Capture the cell that displays the provided text and extract its [x, y] central coordinate. 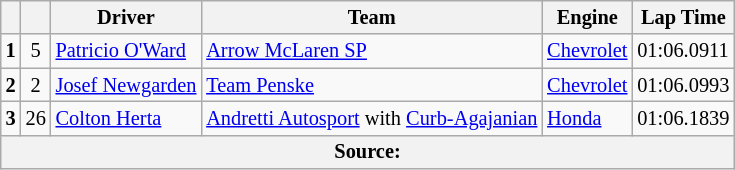
Patricio O'Ward [126, 51]
Source: [368, 152]
1 [11, 51]
3 [11, 118]
01:06.0911 [683, 51]
01:06.1839 [683, 118]
Engine [587, 17]
Josef Newgarden [126, 85]
5 [36, 51]
Team [372, 17]
Driver [126, 17]
Honda [587, 118]
Colton Herta [126, 118]
01:06.0993 [683, 85]
Andretti Autosport with Curb-Agajanian [372, 118]
26 [36, 118]
Arrow McLaren SP [372, 51]
Team Penske [372, 85]
Lap Time [683, 17]
